Find where the given text appears and provide that cell's center as (x, y) coordinate. 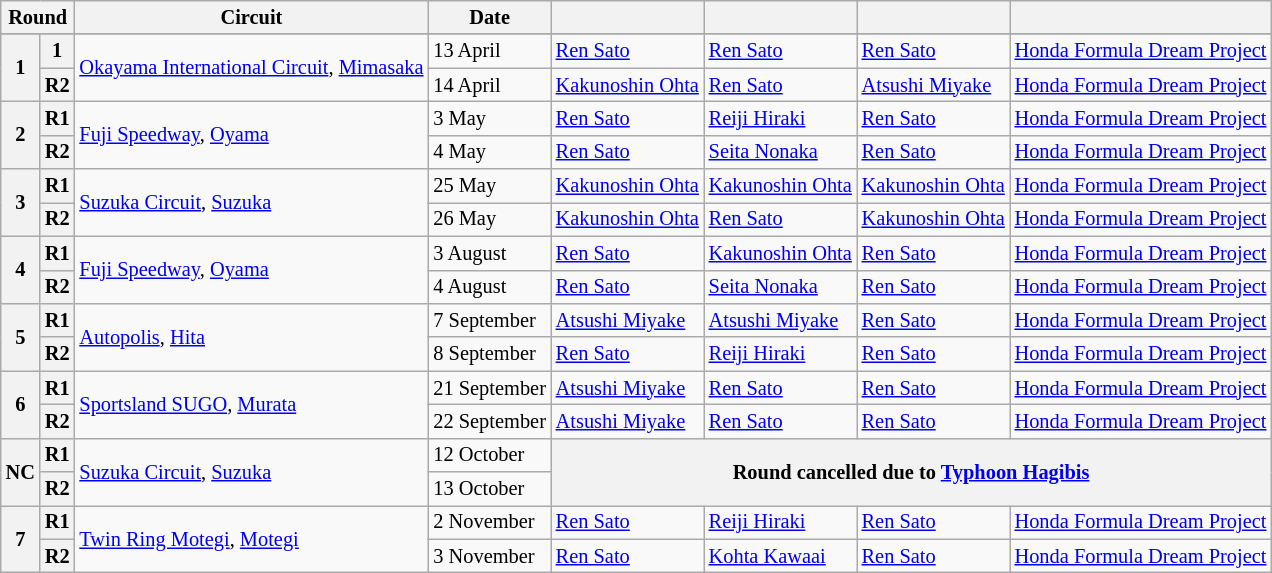
Round cancelled due to Typhoon Hagibis (912, 472)
13 October (489, 489)
7 (20, 538)
3 (20, 202)
4 (20, 270)
3 May (489, 118)
NC (20, 472)
Twin Ring Motegi, Motegi (251, 538)
26 May (489, 219)
Round (38, 17)
Kohta Kawaai (780, 556)
5 (20, 336)
Sportsland SUGO, Murata (251, 404)
2 (20, 134)
22 September (489, 421)
Date (489, 17)
2 November (489, 522)
4 August (489, 287)
Okayama International Circuit, Mimasaka (251, 68)
3 November (489, 556)
21 September (489, 388)
7 September (489, 320)
6 (20, 404)
12 October (489, 455)
25 May (489, 186)
Circuit (251, 17)
8 September (489, 354)
Autopolis, Hita (251, 336)
3 August (489, 253)
13 April (489, 51)
14 April (489, 85)
4 May (489, 152)
